Return the [X, Y] coordinate for the center point of the cell that contains the specified text.  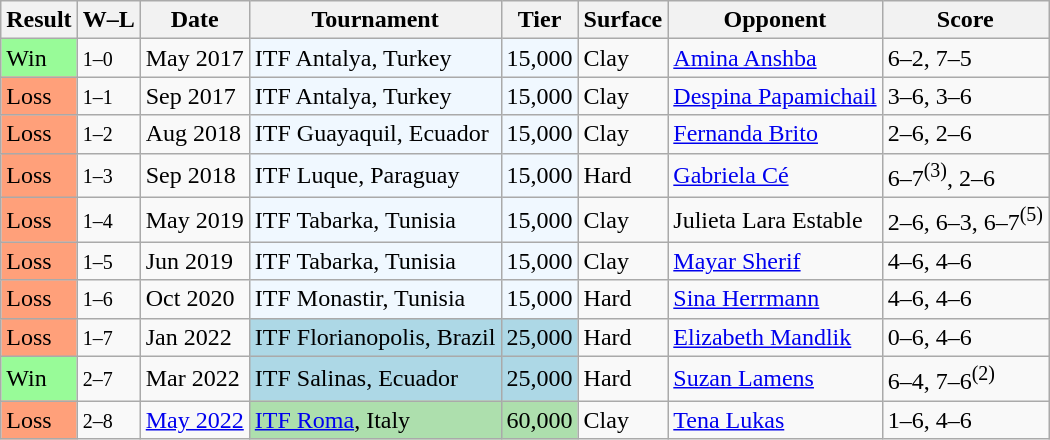
2–7 [108, 378]
ITF Monastir, Tunisia [375, 299]
6–2, 7–5 [965, 58]
1–6, 4–6 [965, 420]
60,000 [540, 420]
Suzan Lamens [775, 378]
1–3 [108, 176]
Sep 2017 [194, 96]
Oct 2020 [194, 299]
Tena Lukas [775, 420]
May 2019 [194, 220]
1–0 [108, 58]
Gabriela Cé [775, 176]
Sep 2018 [194, 176]
ITF Salinas, Ecuador [375, 378]
May 2022 [194, 420]
1–7 [108, 337]
Jun 2019 [194, 261]
W–L [108, 20]
Tournament [375, 20]
Sina Herrmann [775, 299]
Despina Papamichail [775, 96]
2–6, 6–3, 6–7(5) [965, 220]
ITF Luque, Paraguay [375, 176]
Score [965, 20]
6–7(3), 2–6 [965, 176]
Result [39, 20]
3–6, 3–6 [965, 96]
ITF Roma, Italy [375, 420]
May 2017 [194, 58]
1–1 [108, 96]
Jan 2022 [194, 337]
Mar 2022 [194, 378]
2–8 [108, 420]
Surface [623, 20]
Aug 2018 [194, 134]
1–4 [108, 220]
Opponent [775, 20]
Tier [540, 20]
Julieta Lara Estable [775, 220]
1–5 [108, 261]
Mayar Sherif [775, 261]
Amina Anshba [775, 58]
ITF Florianopolis, Brazil [375, 337]
ITF Guayaquil, Ecuador [375, 134]
1–6 [108, 299]
1–2 [108, 134]
Date [194, 20]
6–4, 7–6(2) [965, 378]
Elizabeth Mandlik [775, 337]
0–6, 4–6 [965, 337]
2–6, 2–6 [965, 134]
Fernanda Brito [775, 134]
